Pinpoint the cell where the given text exists, returning its [X, Y] midpoint coordinate. 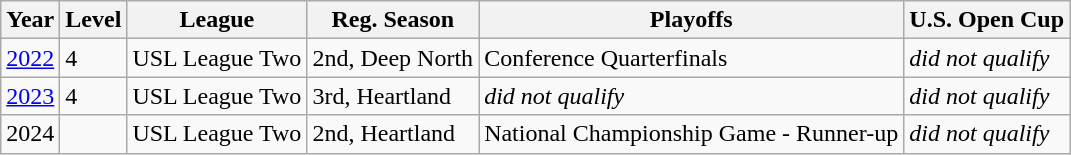
2024 [30, 134]
Level [94, 20]
U.S. Open Cup [987, 20]
National Championship Game - Runner-up [692, 134]
Playoffs [692, 20]
2nd, Heartland [393, 134]
Conference Quarterfinals [692, 58]
Reg. Season [393, 20]
3rd, Heartland [393, 96]
2023 [30, 96]
2nd, Deep North [393, 58]
Year [30, 20]
2022 [30, 58]
League [217, 20]
